Find where the given text appears and provide that cell's center as (x, y) coordinate. 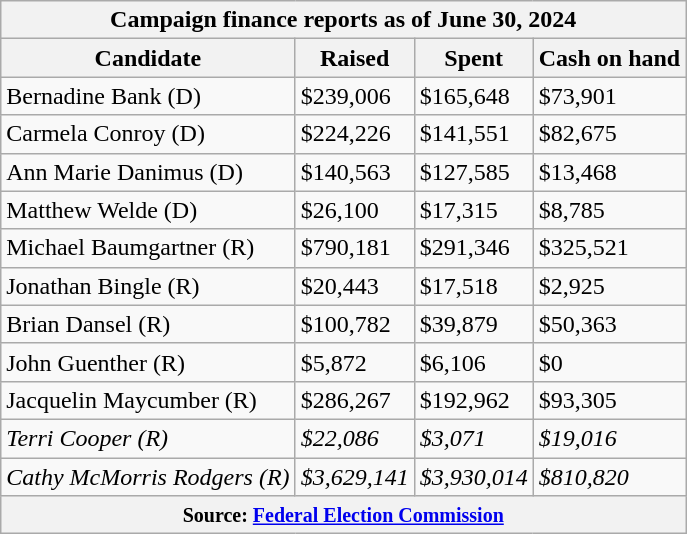
$17,518 (474, 286)
$82,675 (609, 134)
Terri Cooper (R) (148, 438)
Matthew Welde (D) (148, 210)
Ann Marie Danimus (D) (148, 172)
$73,901 (609, 96)
Raised (354, 58)
$3,071 (474, 438)
Brian Dansel (R) (148, 324)
$239,006 (354, 96)
$291,346 (474, 248)
Source: Federal Election Commission (344, 515)
$17,315 (474, 210)
$810,820 (609, 477)
$325,521 (609, 248)
$0 (609, 362)
$3,930,014 (474, 477)
$13,468 (609, 172)
$141,551 (474, 134)
Jacquelin Maycumber (R) (148, 400)
$127,585 (474, 172)
$5,872 (354, 362)
$2,925 (609, 286)
$790,181 (354, 248)
$8,785 (609, 210)
$3,629,141 (354, 477)
$93,305 (609, 400)
Cash on hand (609, 58)
$50,363 (609, 324)
Carmela Conroy (D) (148, 134)
$39,879 (474, 324)
Michael Baumgartner (R) (148, 248)
$26,100 (354, 210)
$165,648 (474, 96)
$140,563 (354, 172)
Cathy McMorris Rodgers (R) (148, 477)
Jonathan Bingle (R) (148, 286)
$224,226 (354, 134)
Campaign finance reports as of June 30, 2024 (344, 20)
$100,782 (354, 324)
$22,086 (354, 438)
$286,267 (354, 400)
Bernadine Bank (D) (148, 96)
$20,443 (354, 286)
John Guenther (R) (148, 362)
$192,962 (474, 400)
$19,016 (609, 438)
Spent (474, 58)
Candidate (148, 58)
$6,106 (474, 362)
